Return (x, y) of the center of cell containing provided text 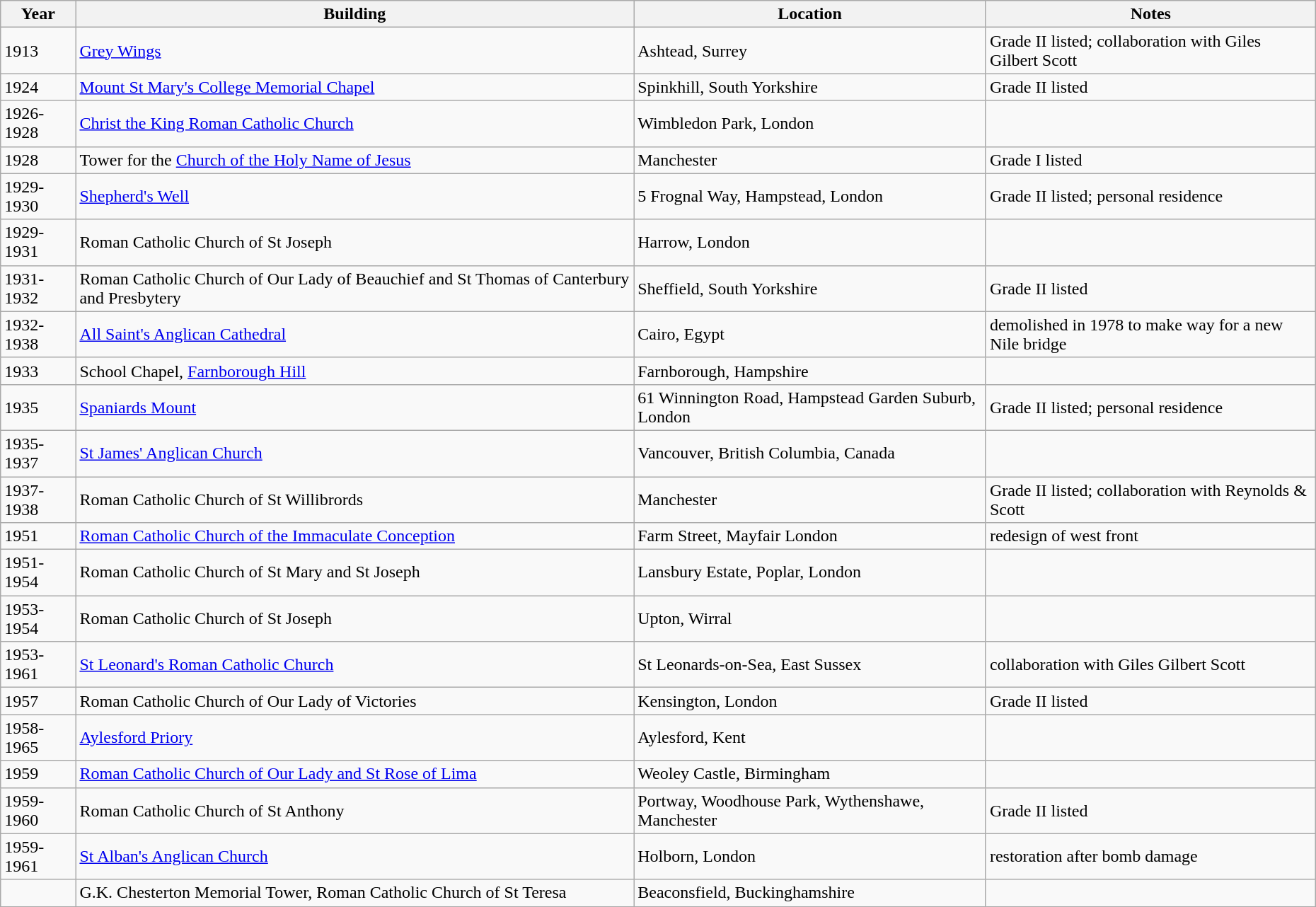
St Alban's Anglican Church (355, 856)
Grade II listed; collaboration with Giles Gilbert Scott (1150, 51)
Shepherd's Well (355, 197)
1929-1931 (38, 242)
Vancouver, British Columbia, Canada (810, 453)
1951 (38, 536)
All Saint's Anglican Cathedral (355, 334)
Spinkhill, South Yorkshire (810, 87)
Tower for the Church of the Holy Name of Jesus (355, 160)
Roman Catholic Church of the Immaculate Conception (355, 536)
Spaniards Mount (355, 408)
Farnborough, Hampshire (810, 371)
G.K. Chesterton Memorial Tower, Roman Catholic Church of St Teresa (355, 893)
Grade II listed; collaboration with Reynolds & Scott (1150, 499)
Christ the King Roman Catholic Church (355, 123)
1937-1938 (38, 499)
1953-1954 (38, 618)
Beaconsfield, Buckinghamshire (810, 893)
St Leonard's Roman Catholic Church (355, 665)
1953-1961 (38, 665)
1928 (38, 160)
Roman Catholic Church of St Mary and St Joseph (355, 573)
1959-1961 (38, 856)
Mount St Mary's College Memorial Chapel (355, 87)
Building (355, 14)
demolished in 1978 to make way for a new Nile bridge (1150, 334)
5 Frognal Way, Hampstead, London (810, 197)
Location (810, 14)
Wimbledon Park, London (810, 123)
1957 (38, 701)
Year (38, 14)
St James' Anglican Church (355, 453)
Roman Catholic Church of St Anthony (355, 811)
1932-1938 (38, 334)
Grey Wings (355, 51)
Portway, Woodhouse Park, Wythenshawe, Manchester (810, 811)
Notes (1150, 14)
School Chapel, Farnborough Hill (355, 371)
1924 (38, 87)
Roman Catholic Church of St Willibrords (355, 499)
Aylesford Priory (355, 737)
Ashtead, Surrey (810, 51)
restoration after bomb damage (1150, 856)
Harrow, London (810, 242)
Roman Catholic Church of Our Lady and St Rose of Lima (355, 774)
St Leonards-on-Sea, East Sussex (810, 665)
Cairo, Egypt (810, 334)
collaboration with Giles Gilbert Scott (1150, 665)
Sheffield, South Yorkshire (810, 289)
1933 (38, 371)
Kensington, London (810, 701)
Weoley Castle, Birmingham (810, 774)
1929-1930 (38, 197)
Grade I listed (1150, 160)
redesign of west front (1150, 536)
Lansbury Estate, Poplar, London (810, 573)
1926-1928 (38, 123)
Farm Street, Mayfair London (810, 536)
1959 (38, 774)
1951-1954 (38, 573)
Roman Catholic Church of Our Lady of Victories (355, 701)
1935 (38, 408)
61 Winnington Road, Hampstead Garden Suburb, London (810, 408)
1913 (38, 51)
1935-1937 (38, 453)
Aylesford, Kent (810, 737)
Holborn, London (810, 856)
1931-1932 (38, 289)
1958-1965 (38, 737)
1959-1960 (38, 811)
Roman Catholic Church of Our Lady of Beauchief and St Thomas of Canterbury and Presbytery (355, 289)
Upton, Wirral (810, 618)
